Determine the (x, y) coordinate at the center of the cell enclosing the given text.  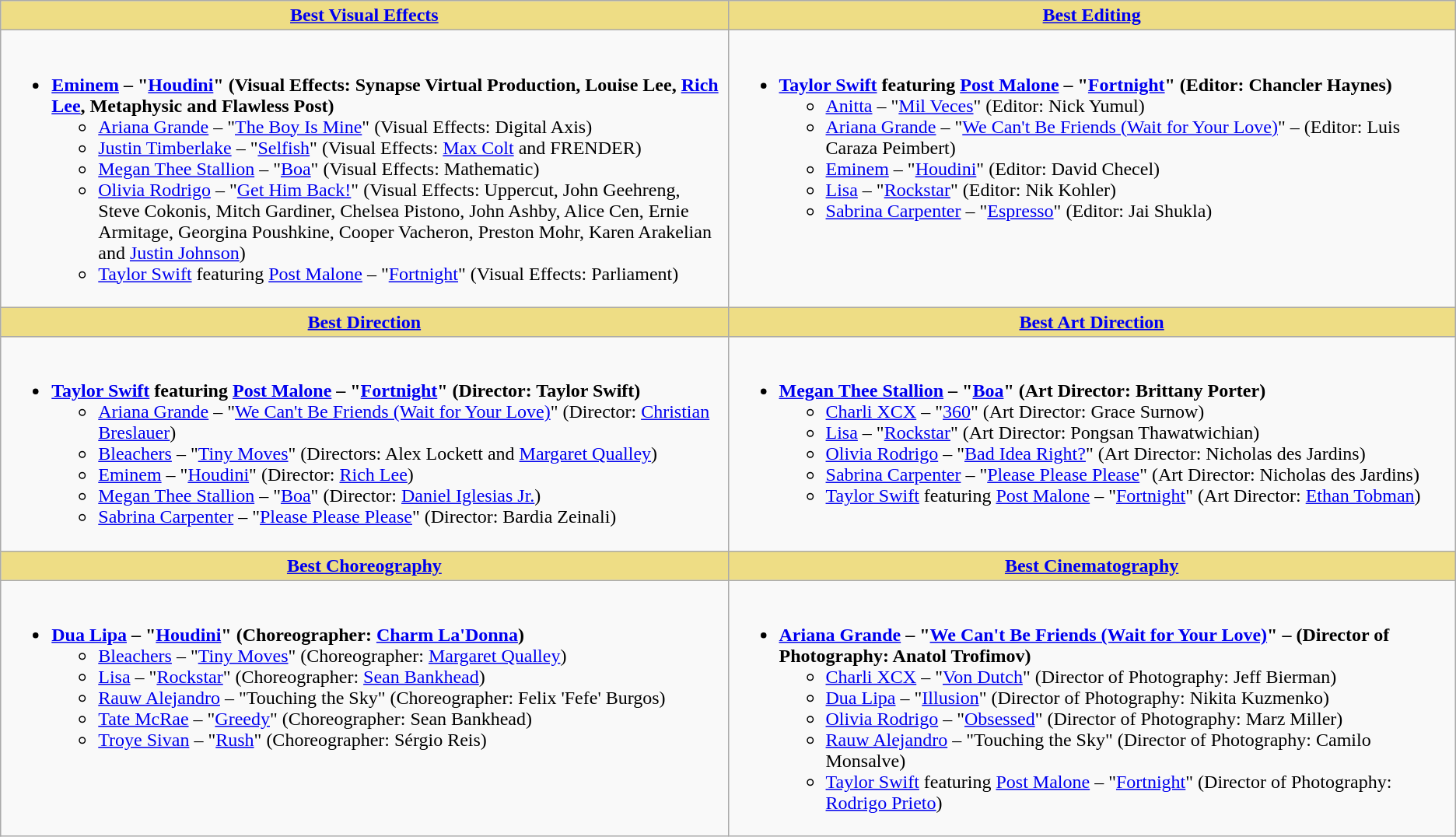
Best Editing (1092, 16)
Best Cinematography (1092, 566)
Best Visual Effects (364, 16)
Best Art Direction (1092, 322)
Best Choreography (364, 566)
Best Direction (364, 322)
